Detect which cell encompasses the target text, then output its [X, Y] center coordinate. 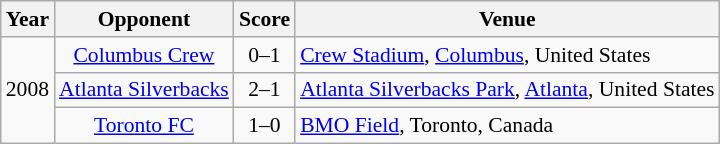
Atlanta Silverbacks [144, 90]
2008 [28, 90]
Crew Stadium, Columbus, United States [507, 55]
Venue [507, 19]
Columbus Crew [144, 55]
1–0 [264, 126]
Score [264, 19]
Atlanta Silverbacks Park, Atlanta, United States [507, 90]
BMO Field, Toronto, Canada [507, 126]
2–1 [264, 90]
Year [28, 19]
Opponent [144, 19]
Toronto FC [144, 126]
0–1 [264, 55]
